From the cell containing the given text, extract its center point as [X, Y] coordinate. 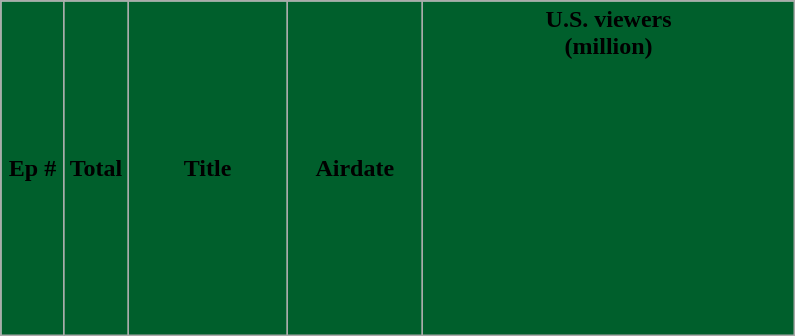
U.S. viewers(million) [608, 168]
Title [208, 168]
Total [96, 168]
Ep # [33, 168]
Airdate [354, 168]
